Identify which cell holds the provided text, then report its (x, y) central coordinate. 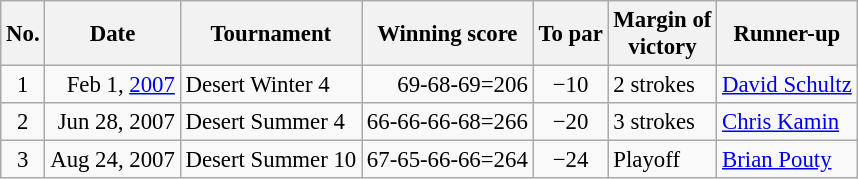
3 strokes (662, 122)
No. (23, 34)
3 (23, 160)
Tournament (270, 34)
−10 (570, 85)
69-68-69=206 (448, 85)
Desert Summer 10 (270, 160)
Brian Pouty (787, 160)
Desert Summer 4 (270, 122)
To par (570, 34)
−24 (570, 160)
−20 (570, 122)
1 (23, 85)
Runner-up (787, 34)
Jun 28, 2007 (112, 122)
David Schultz (787, 85)
Aug 24, 2007 (112, 160)
Chris Kamin (787, 122)
Winning score (448, 34)
Margin ofvictory (662, 34)
66-66-66-68=266 (448, 122)
Playoff (662, 160)
2 (23, 122)
Feb 1, 2007 (112, 85)
Desert Winter 4 (270, 85)
Date (112, 34)
2 strokes (662, 85)
67-65-66-66=264 (448, 160)
